Identify which cell holds the provided text, then report its [x, y] central coordinate. 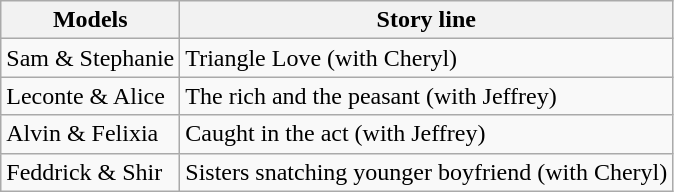
Models [90, 20]
Alvin & Felixia [90, 134]
Triangle Love (with Cheryl) [426, 58]
Caught in the act (with Jeffrey) [426, 134]
Sam & Stephanie [90, 58]
Feddrick & Shir [90, 172]
Story line [426, 20]
The rich and the peasant (with Jeffrey) [426, 96]
Sisters snatching younger boyfriend (with Cheryl) [426, 172]
Leconte & Alice [90, 96]
